Search for the cell housing the specified text and yield its [X, Y] center coordinate. 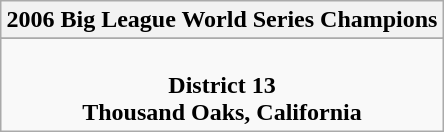
District 13 Thousand Oaks, California [222, 85]
2006 Big League World Series Champions [222, 20]
